Determine the (x, y) coordinate at the center of the cell enclosing the given text.  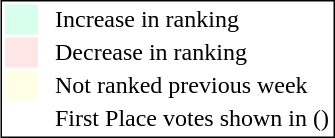
Not ranked previous week (192, 85)
Increase in ranking (192, 19)
Decrease in ranking (192, 53)
First Place votes shown in () (192, 119)
